Locate the cell with the specified text and output its [X, Y] center coordinate. 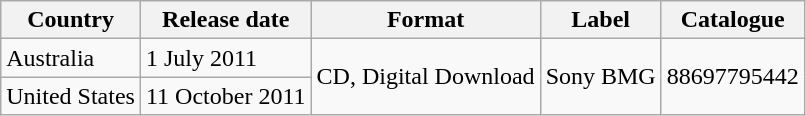
Release date [226, 20]
Sony BMG [600, 77]
Format [426, 20]
Label [600, 20]
Country [71, 20]
CD, Digital Download [426, 77]
11 October 2011 [226, 96]
88697795442 [732, 77]
Catalogue [732, 20]
Australia [71, 58]
United States [71, 96]
1 July 2011 [226, 58]
